Scan for the cell matching the given text and deliver its [x, y] coordinate at center. 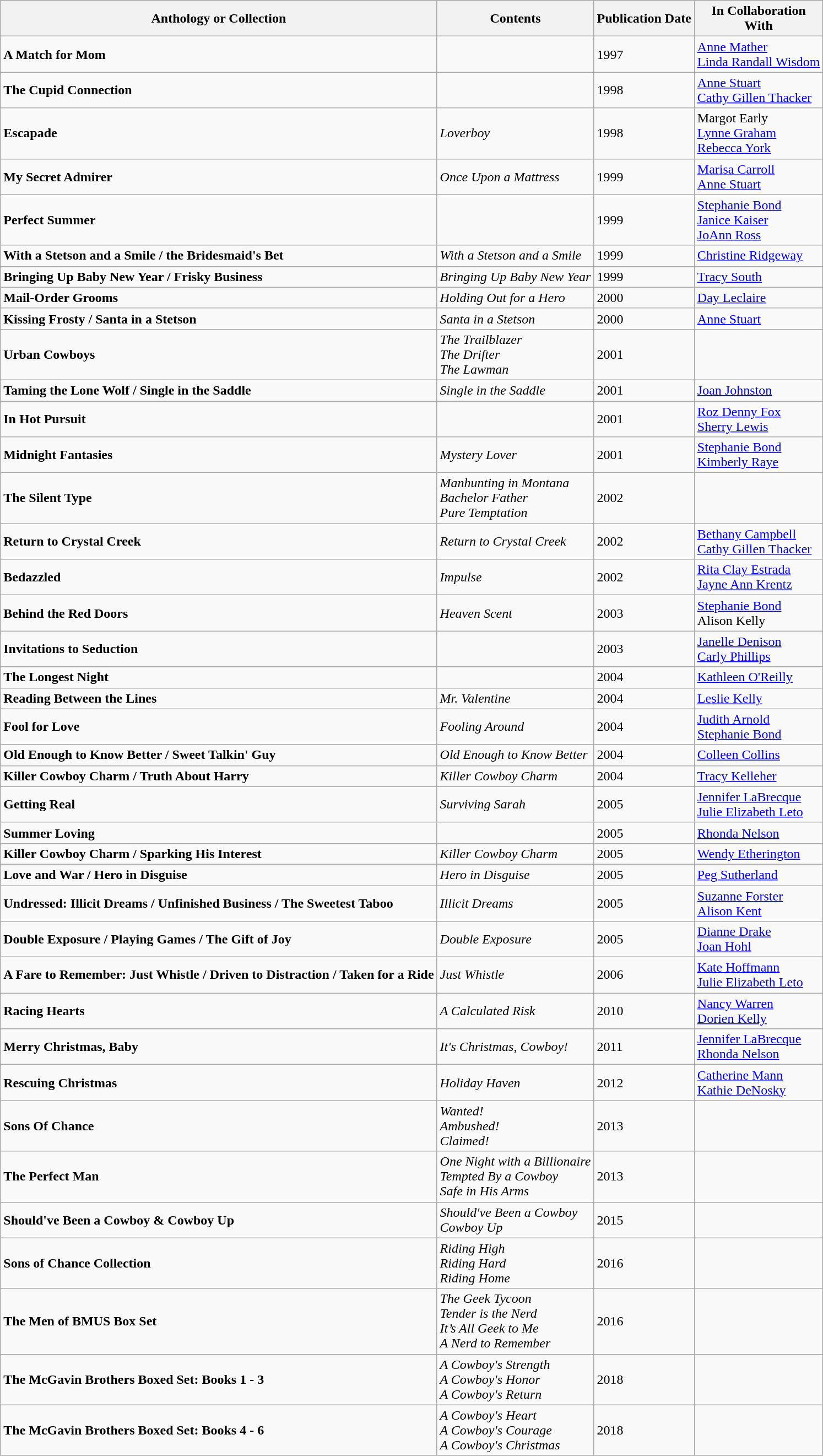
Heaven Scent [516, 613]
The McGavin Brothers Boxed Set: Books 4 - 6 [219, 1430]
Urban Cowboys [219, 354]
Catherine MannKathie DeNosky [759, 1082]
2006 [644, 975]
Riding HighRiding HardRiding Home [516, 1263]
Perfect Summer [219, 220]
In Hot Pursuit [219, 419]
Holding Out for a Hero [516, 298]
Wanted!Ambushed!Claimed! [516, 1126]
Jennifer LaBrecqueJulie Elizabeth Leto [759, 805]
Getting Real [219, 805]
2010 [644, 1011]
It's Christmas, Cowboy! [516, 1047]
2012 [644, 1082]
Mr. Valentine [516, 698]
Loverboy [516, 133]
The TrailblazerThe DrifterThe Lawman [516, 354]
Jennifer LaBrecqueRhonda Nelson [759, 1047]
Marisa CarrollAnne Stuart [759, 176]
The Geek TycoonTender is the NerdIt’s All Geek to MeA Nerd to Remember [516, 1322]
Manhunting in MontanaBachelor FatherPure Temptation [516, 498]
One Night with a BillionaireTempted By a CowboySafe in His Arms [516, 1177]
Summer Loving [219, 833]
A Fare to Remember: Just Whistle / Driven to Distraction / Taken for a Ride [219, 975]
Should've Been a Cowboy & Cowboy Up [219, 1220]
Dianne DrakeJoan Hohl [759, 939]
The Cupid Connection [219, 90]
Christine Ridgeway [759, 256]
Undressed: Illicit Dreams / Unfinished Business / The Sweetest Taboo [219, 903]
Once Upon a Mattress [516, 176]
Janelle DenisonCarly Phillips [759, 649]
The Men of BMUS Box Set [219, 1322]
Santa in a Stetson [516, 319]
Tracy Kelleher [759, 776]
Fooling Around [516, 726]
Rescuing Christmas [219, 1082]
The Longest Night [219, 677]
Rhonda Nelson [759, 833]
A Cowboy's HeartA Cowboy's CourageA Cowboy's Christmas [516, 1430]
With a Stetson and a Smile / the Bridesmaid's Bet [219, 256]
Stephanie BondAlison Kelly [759, 613]
Judith ArnoldStephanie Bond [759, 726]
Roz Denny FoxSherry Lewis [759, 419]
Kathleen O'Reilly [759, 677]
Anne StuartCathy Gillen Thacker [759, 90]
Love and War / Hero in Disguise [219, 875]
Surviving Sarah [516, 805]
Bringing Up Baby New Year [516, 277]
Bedazzled [219, 578]
Double Exposure [516, 939]
Kissing Frosty / Santa in a Stetson [219, 319]
Stephanie BondJanice KaiserJoAnn Ross [759, 220]
The Silent Type [219, 498]
Nancy WarrenDorien Kelly [759, 1011]
With a Stetson and a Smile [516, 256]
The Perfect Man [219, 1177]
Just Whistle [516, 975]
Stephanie BondKimberly Raye [759, 455]
Killer Cowboy Charm / Sparking His Interest [219, 854]
1997 [644, 54]
Killer Cowboy Charm / Truth About Harry [219, 776]
Mail-Order Grooms [219, 298]
Suzanne ForsterAlison Kent [759, 903]
Escapade [219, 133]
Single in the Saddle [516, 390]
Fool for Love [219, 726]
Sons Of Chance [219, 1126]
Reading Between the Lines [219, 698]
Hero in Disguise [516, 875]
Invitations to Seduction [219, 649]
Joan Johnston [759, 390]
The McGavin Brothers Boxed Set: Books 1 - 3 [219, 1379]
Colleen Collins [759, 755]
2015 [644, 1220]
Double Exposure / Playing Games / The Gift of Joy [219, 939]
Bringing Up Baby New Year / Frisky Business [219, 277]
Impulse [516, 578]
Mystery Lover [516, 455]
Holiday Haven [516, 1082]
Behind the Red Doors [219, 613]
Wendy Etherington [759, 854]
Midnight Fantasies [219, 455]
Illicit Dreams [516, 903]
Leslie Kelly [759, 698]
Anne MatherLinda Randall Wisdom [759, 54]
A Match for Mom [219, 54]
My Secret Admirer [219, 176]
Taming the Lone Wolf / Single in the Saddle [219, 390]
Old Enough to Know Better / Sweet Talkin' Guy [219, 755]
Anne Stuart [759, 319]
Margot EarlyLynne GrahamRebecca York [759, 133]
Peg Sutherland [759, 875]
2011 [644, 1047]
Kate HoffmannJulie Elizabeth Leto [759, 975]
Day Leclaire [759, 298]
Bethany CampbellCathy Gillen Thacker [759, 541]
Tracy South [759, 277]
Sons of Chance Collection [219, 1263]
Should've Been a CowboyCowboy Up [516, 1220]
Racing Hearts [219, 1011]
Merry Christmas, Baby [219, 1047]
Rita Clay EstradaJayne Ann Krentz [759, 578]
Publication Date [644, 19]
A Calculated Risk [516, 1011]
Anthology or Collection [219, 19]
A Cowboy's StrengthA Cowboy's HonorA Cowboy's Return [516, 1379]
In CollaborationWith [759, 19]
Contents [516, 19]
Old Enough to Know Better [516, 755]
